Provide the (x, y) coordinate of the cell's center where the given text is located.  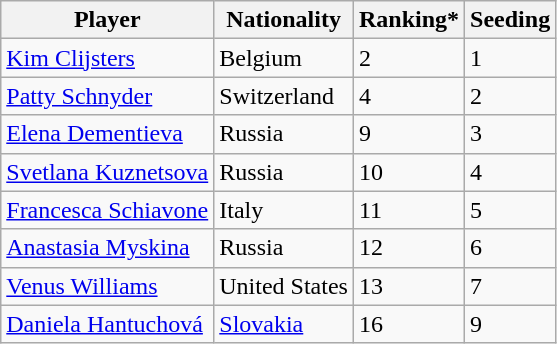
Player (108, 20)
Kim Clijsters (108, 58)
3 (510, 134)
12 (408, 248)
13 (408, 286)
Anastasia Myskina (108, 248)
5 (510, 210)
Daniela Hantuchová (108, 324)
11 (408, 210)
Ranking* (408, 20)
United States (284, 286)
Svetlana Kuznetsova (108, 172)
Francesca Schiavone (108, 210)
Elena Dementieva (108, 134)
Belgium (284, 58)
Patty Schnyder (108, 96)
Venus Williams (108, 286)
1 (510, 58)
6 (510, 248)
16 (408, 324)
Italy (284, 210)
Slovakia (284, 324)
Seeding (510, 20)
7 (510, 286)
10 (408, 172)
Nationality (284, 20)
Switzerland (284, 96)
